Extract the (x, y) coordinate from the center of the cell holding the provided text.  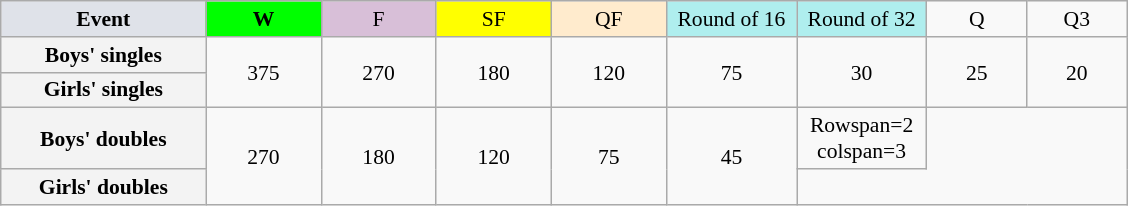
Boys' singles (104, 55)
30 (861, 72)
QF (608, 19)
Event (104, 19)
Q (977, 19)
Girls' doubles (104, 187)
Round of 32 (861, 19)
Q3 (1077, 19)
Round of 16 (731, 19)
375 (264, 72)
45 (731, 156)
20 (1077, 72)
Rowspan=2 colspan=3 (861, 138)
W (264, 19)
Girls' singles (104, 90)
25 (977, 72)
F (378, 19)
Boys' doubles (104, 138)
SF (494, 19)
